Determine the (X, Y) coordinate at the center of the cell enclosing the given text.  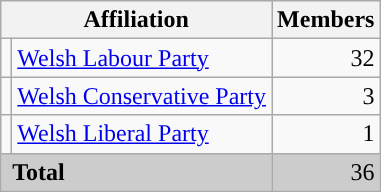
Welsh Liberal Party (142, 134)
Welsh Conservative Party (142, 96)
3 (326, 96)
Welsh Labour Party (142, 58)
32 (326, 58)
36 (326, 172)
1 (326, 134)
Members (326, 20)
Total (136, 172)
Affiliation (136, 20)
